Capture the cell that displays the provided text and extract its [x, y] central coordinate. 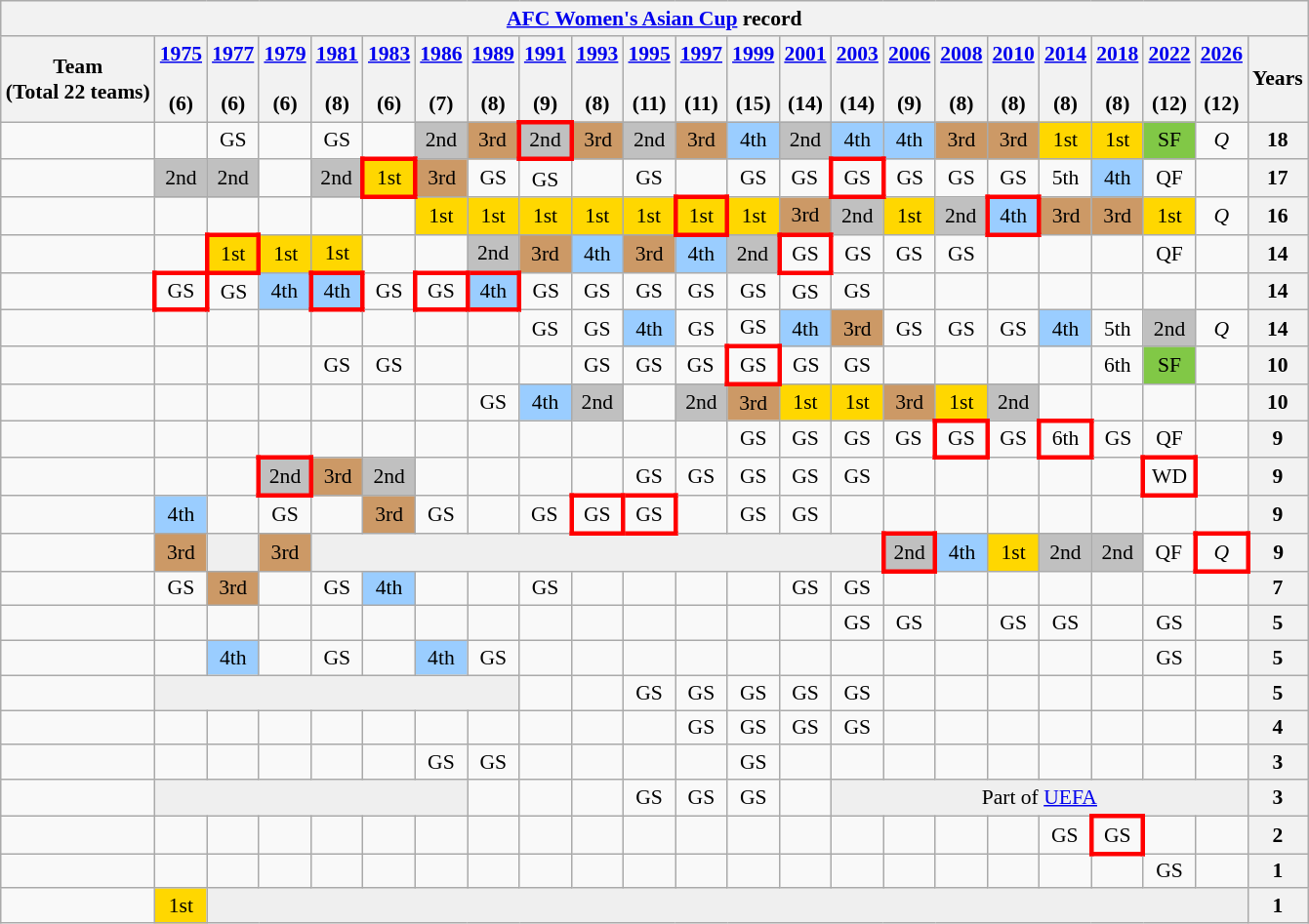
2026(12) [1222, 79]
2010(8) [1013, 79]
Team(Total 22 teams) [78, 79]
1995(11) [648, 79]
2 [1278, 835]
16 [1278, 217]
Part of UEFA [1040, 798]
17 [1278, 180]
1993(8) [597, 79]
2006(9) [910, 79]
2014(8) [1066, 79]
2001(14) [804, 79]
1986(7) [441, 79]
4 [1278, 728]
1975(6) [182, 79]
1997(11) [701, 79]
1991(9) [545, 79]
1977(6) [232, 79]
1979(6) [285, 79]
WD [1169, 478]
1981(8) [338, 79]
AFC Women's Asian Cup record [654, 19]
2003(14) [857, 79]
18 [1278, 141]
2022(12) [1169, 79]
Years [1278, 79]
1989(8) [494, 79]
2008(8) [961, 79]
7 [1278, 588]
1999(15) [754, 79]
2018(8) [1117, 79]
1983(6) [389, 79]
